Search for the cell housing the specified text and yield its (X, Y) center coordinate. 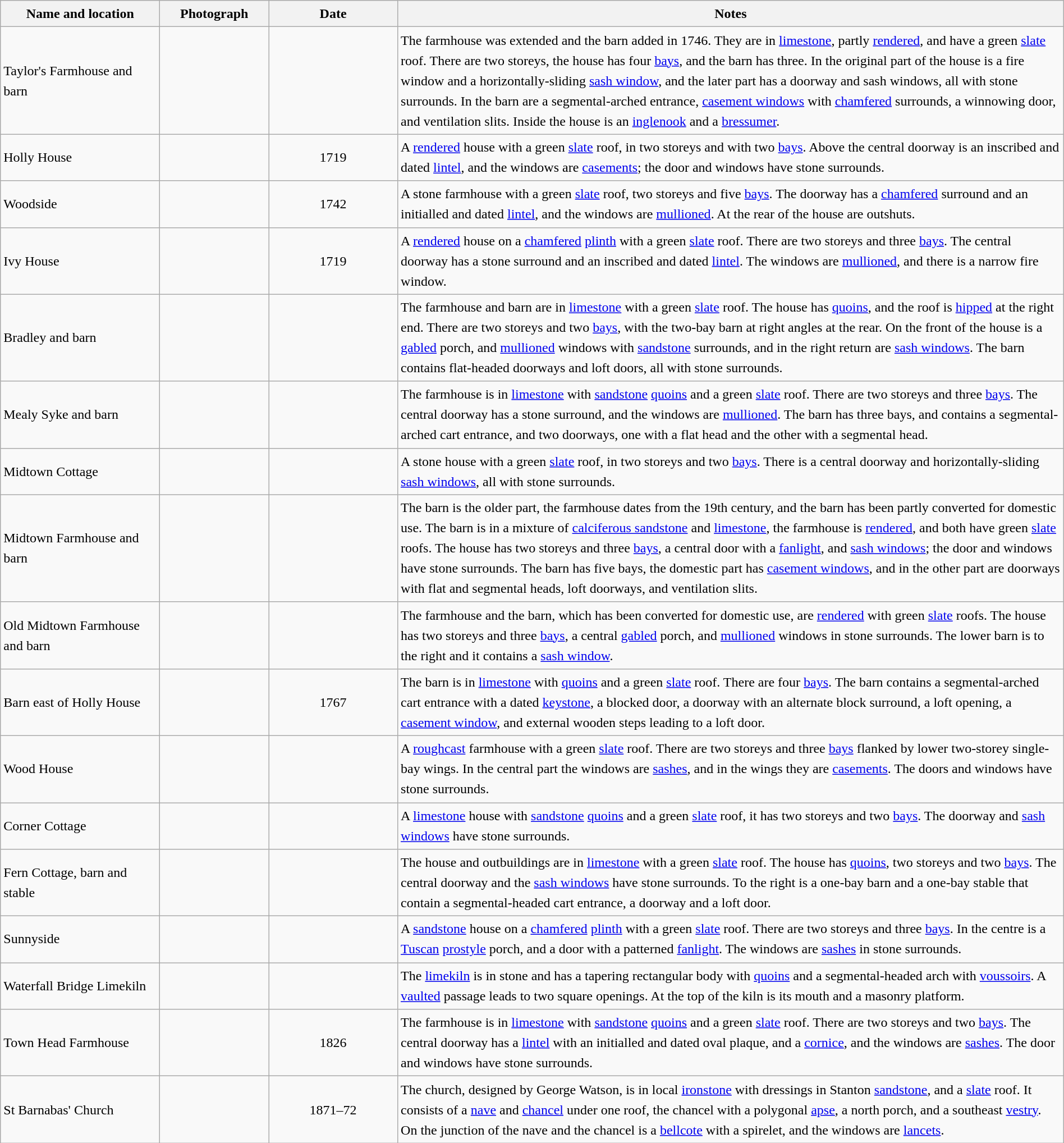
Bradley and barn (80, 338)
Date (333, 13)
Ivy House (80, 260)
1871–72 (333, 1109)
St Barnabas' Church (80, 1109)
Fern Cottage, barn and stable (80, 883)
Mealy Syke and barn (80, 414)
Name and location (80, 13)
Corner Cottage (80, 826)
Wood House (80, 769)
Midtown Cottage (80, 472)
1742 (333, 204)
Waterfall Bridge Limekiln (80, 986)
Photograph (214, 13)
Town Head Farmhouse (80, 1043)
Notes (731, 13)
Taylor's Farmhouse and barn (80, 81)
A limestone house with sandstone quoins and a green slate roof, it has two storeys and two bays. The doorway and sash windows have stone surrounds. (731, 826)
Sunnyside (80, 940)
Barn east of Holly House (80, 702)
1826 (333, 1043)
Woodside (80, 204)
Midtown Farmhouse and barn (80, 548)
Old Midtown Farmhouse and barn (80, 635)
1767 (333, 702)
Holly House (80, 157)
